Return the (x, y) coordinate for the center point of the cell that contains the specified text.  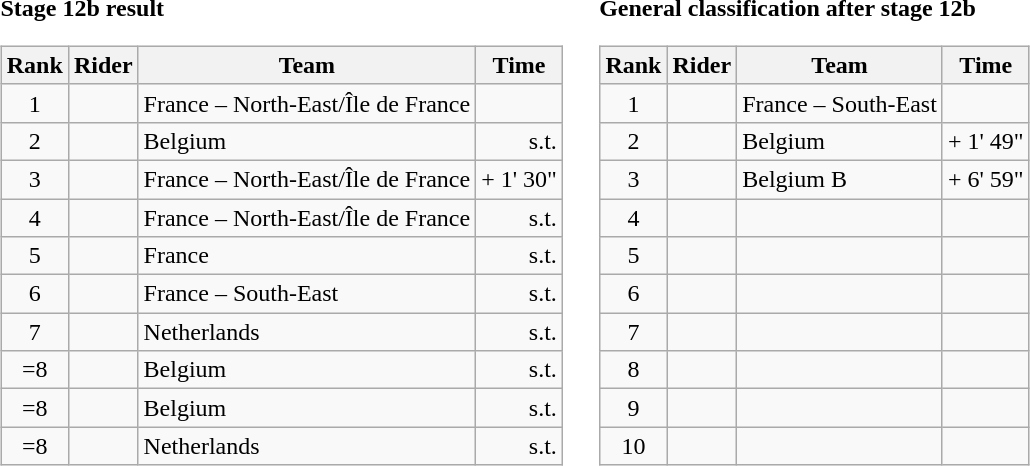
10 (634, 446)
France (307, 256)
8 (634, 370)
Belgium B (840, 179)
9 (634, 408)
+ 6' 59" (986, 179)
+ 1' 30" (520, 179)
+ 1' 49" (986, 141)
